Return [x, y] of the center of cell containing provided text 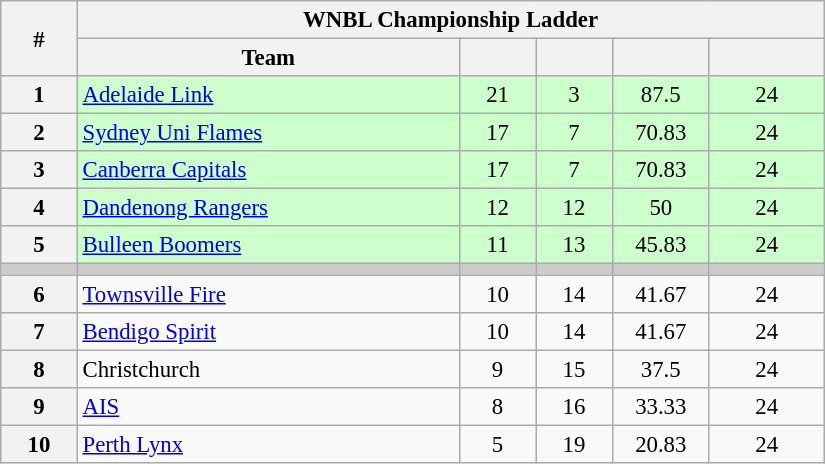
Canberra Capitals [268, 170]
Perth Lynx [268, 444]
Christchurch [268, 369]
Adelaide Link [268, 95]
50 [660, 208]
1 [39, 95]
Townsville Fire [268, 294]
45.83 [660, 245]
37.5 [660, 369]
13 [574, 245]
87.5 [660, 95]
Team [268, 58]
# [39, 38]
11 [497, 245]
Sydney Uni Flames [268, 133]
2 [39, 133]
16 [574, 406]
AIS [268, 406]
Bendigo Spirit [268, 331]
21 [497, 95]
20.83 [660, 444]
4 [39, 208]
19 [574, 444]
6 [39, 294]
Bulleen Boomers [268, 245]
Dandenong Rangers [268, 208]
WNBL Championship Ladder [450, 20]
15 [574, 369]
33.33 [660, 406]
